Find where the given text appears and provide that cell's center as [X, Y] coordinate. 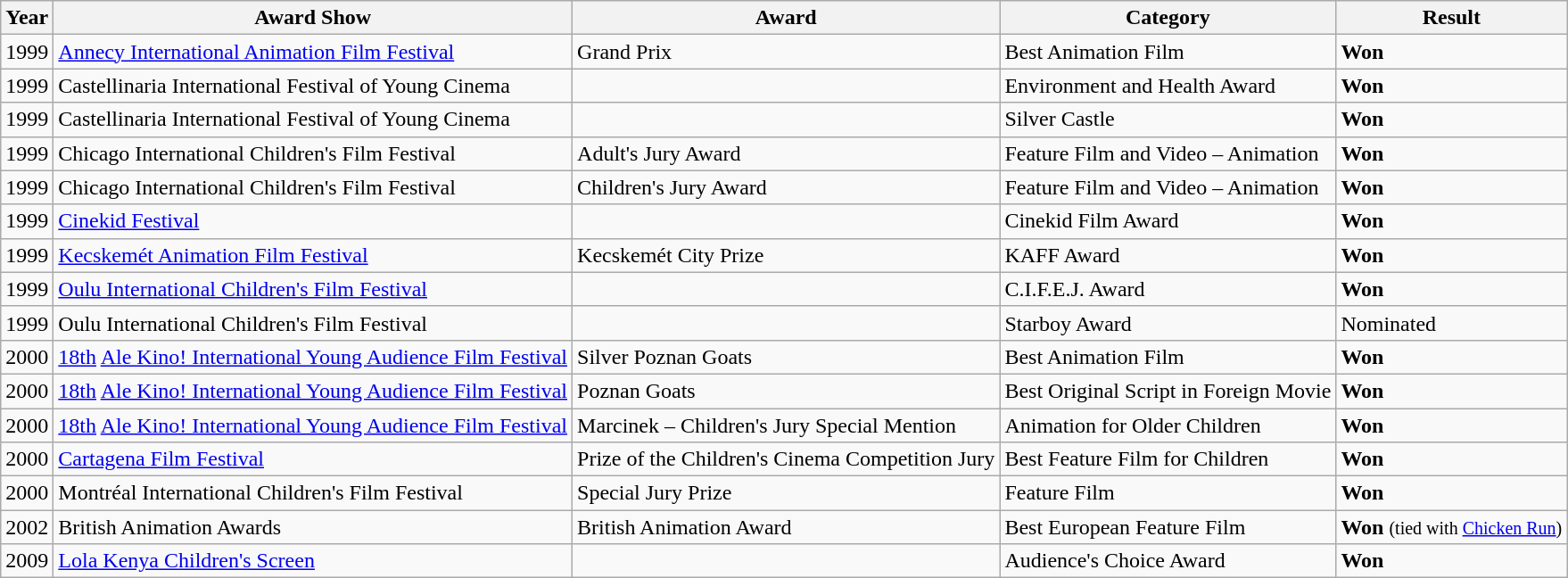
Best Original Script in Foreign Movie [1168, 391]
Cartagena Film Festival [313, 459]
Category [1168, 18]
Starboy Award [1168, 323]
Best European Feature Film [1168, 527]
Silver Poznan Goats [787, 357]
Cinekid Film Award [1168, 221]
Montréal International Children's Film Festival [313, 493]
Poznan Goats [787, 391]
Best Feature Film for Children [1168, 459]
Annecy International Animation Film Festival [313, 52]
Award Show [313, 18]
Special Jury Prize [787, 493]
Adult's Jury Award [787, 153]
Kecskemét City Prize [787, 255]
KAFF Award [1168, 255]
C.I.F.E.J. Award [1168, 289]
Marcinek – Children's Jury Special Mention [787, 425]
Lola Kenya Children's Screen [313, 561]
British Animation Awards [313, 527]
Kecskemét Animation Film Festival [313, 255]
Animation for Older Children [1168, 425]
Prize of the Children's Cinema Competition Jury [787, 459]
Environment and Health Award [1168, 86]
Silver Castle [1168, 120]
2002 [27, 527]
Year [27, 18]
Grand Prix [787, 52]
Audience's Choice Award [1168, 561]
Nominated [1452, 323]
Result [1452, 18]
Cinekid Festival [313, 221]
Award [787, 18]
Children's Jury Award [787, 187]
2009 [27, 561]
Feature Film [1168, 493]
British Animation Award [787, 527]
Won (tied with Chicken Run) [1452, 527]
